Return the (x, y) coordinate for the center point of the cell that contains the specified text.  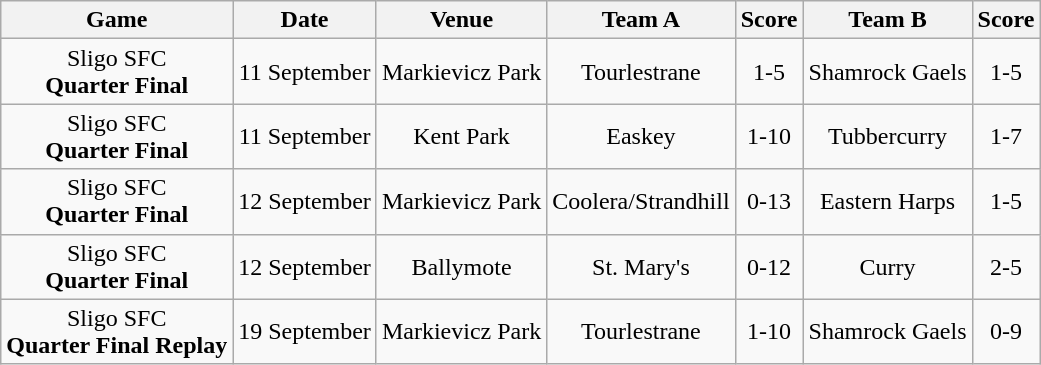
1-7 (1006, 136)
0-9 (1006, 332)
Ballymote (461, 266)
Eastern Harps (888, 202)
Kent Park (461, 136)
Date (305, 20)
St. Mary's (641, 266)
Sligo SFCQuarter Final Replay (117, 332)
Team B (888, 20)
0-13 (769, 202)
Game (117, 20)
2-5 (1006, 266)
Venue (461, 20)
0-12 (769, 266)
19 September (305, 332)
Tubbercurry (888, 136)
Team A (641, 20)
Coolera/Strandhill (641, 202)
Easkey (641, 136)
Curry (888, 266)
